Provide the (x, y) coordinate of the cell's center where the given text is located.  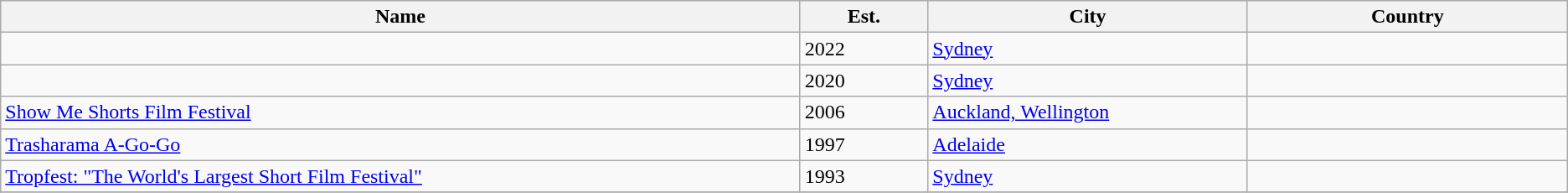
1993 (864, 176)
Country (1407, 17)
2006 (864, 112)
Show Me Shorts Film Festival (400, 112)
City (1088, 17)
2020 (864, 81)
1997 (864, 144)
Trasharama A-Go-Go (400, 144)
2022 (864, 49)
Auckland, Wellington (1088, 112)
Name (400, 17)
Est. (864, 17)
Adelaide (1088, 144)
Tropfest: "The World's Largest Short Film Festival" (400, 176)
